Provide the [X, Y] coordinate of the cell's center where the given text is located.  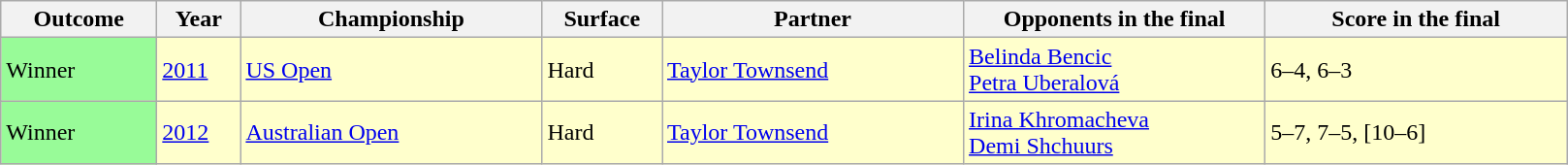
5–7, 7–5, [10–6] [1416, 132]
Year [199, 19]
Australian Open [392, 132]
Partner [813, 19]
Surface [602, 19]
6–4, 6–3 [1416, 70]
Championship [392, 19]
Outcome [80, 19]
Belinda Bencic Petra Uberalová [1115, 70]
US Open [392, 70]
Score in the final [1416, 19]
Irina Khromacheva Demi Shchuurs [1115, 132]
2012 [199, 132]
2011 [199, 70]
Opponents in the final [1115, 19]
